Search for the cell housing the specified text and yield its [X, Y] center coordinate. 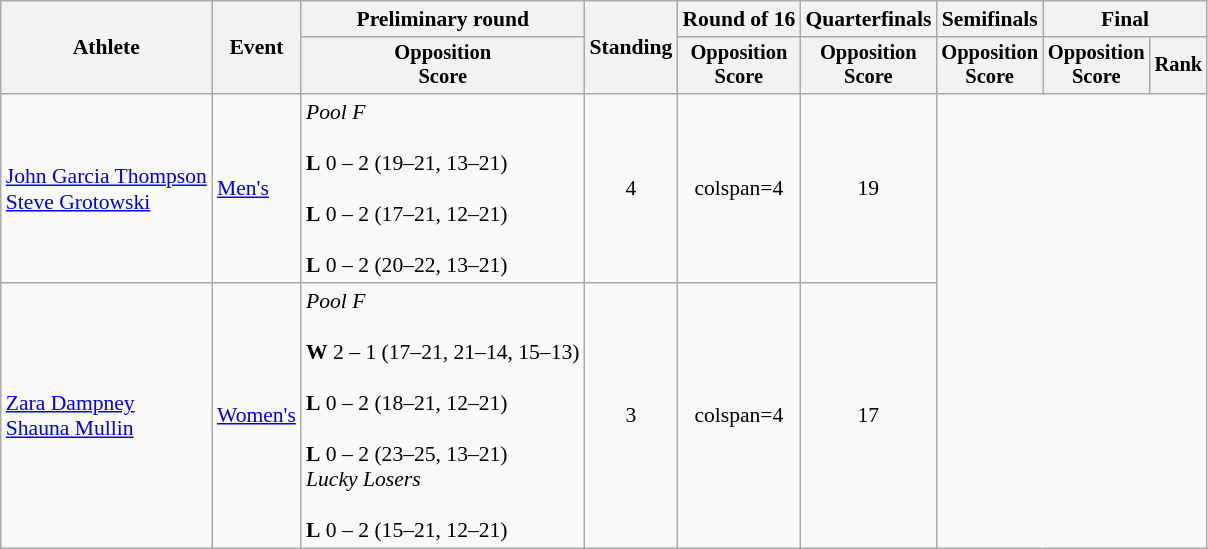
Preliminary round [443, 19]
Men's [256, 188]
Pool FL 0 – 2 (19–21, 13–21)L 0 – 2 (17–21, 12–21)L 0 – 2 (20–22, 13–21) [443, 188]
19 [868, 188]
Semifinals [990, 19]
Event [256, 48]
Women's [256, 416]
Athlete [106, 48]
John Garcia ThompsonSteve Grotowski [106, 188]
4 [632, 188]
Standing [632, 48]
Final [1125, 19]
Pool FW 2 – 1 (17–21, 21–14, 15–13)L 0 – 2 (18–21, 12–21)L 0 – 2 (23–25, 13–21)Lucky LosersL 0 – 2 (15–21, 12–21) [443, 416]
17 [868, 416]
Round of 16 [738, 19]
3 [632, 416]
Zara Dampney Shauna Mullin [106, 416]
Rank [1179, 66]
Quarterfinals [868, 19]
